From the cell containing the given text, extract its center point as [X, Y] coordinate. 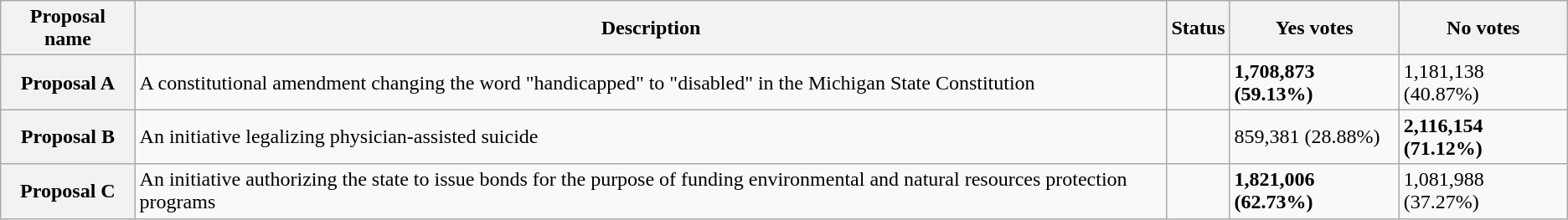
Description [651, 28]
Yes votes [1314, 28]
An initiative legalizing physician-assisted suicide [651, 137]
A constitutional amendment changing the word "handicapped" to "disabled" in the Michigan State Constitution [651, 82]
2,116,154 (71.12%) [1483, 137]
An initiative authorizing the state to issue bonds for the purpose of funding environmental and natural resources protection programs [651, 191]
Proposal B [68, 137]
Proposal C [68, 191]
Proposal A [68, 82]
No votes [1483, 28]
1,181,138 (40.87%) [1483, 82]
1,081,988 (37.27%) [1483, 191]
859,381 (28.88%) [1314, 137]
1,708,873 (59.13%) [1314, 82]
Proposal name [68, 28]
1,821,006 (62.73%) [1314, 191]
Status [1198, 28]
